Provide the [x, y] coordinate of the cell's center where the given text is located.  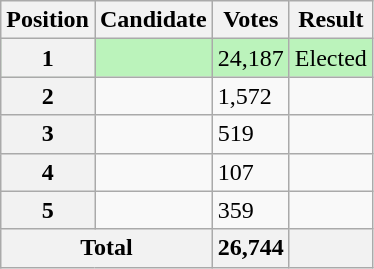
359 [250, 210]
519 [250, 134]
5 [48, 210]
Position [48, 20]
24,187 [250, 58]
2 [48, 96]
Candidate [153, 20]
26,744 [250, 248]
Elected [330, 58]
4 [48, 172]
Result [330, 20]
1 [48, 58]
107 [250, 172]
Votes [250, 20]
1,572 [250, 96]
3 [48, 134]
Total [107, 248]
